Capture the cell that displays the provided text and extract its [X, Y] central coordinate. 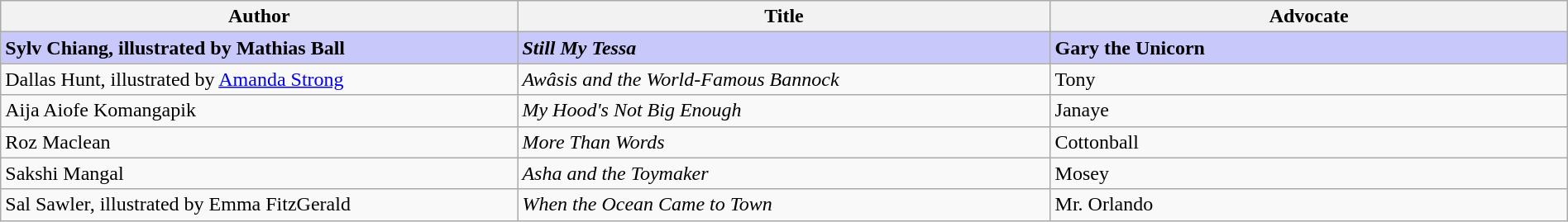
Aija Aiofe Komangapik [260, 111]
Janaye [1308, 111]
More Than Words [784, 142]
Sakshi Mangal [260, 173]
Asha and the Toymaker [784, 173]
Roz Maclean [260, 142]
Awâsis and the World-Famous Bannock [784, 79]
Tony [1308, 79]
My Hood's Not Big Enough [784, 111]
Title [784, 17]
Sylv Chiang, illustrated by Mathias Ball [260, 48]
Sal Sawler, illustrated by Emma FitzGerald [260, 205]
Still My Tessa [784, 48]
Cottonball [1308, 142]
When the Ocean Came to Town [784, 205]
Dallas Hunt, illustrated by Amanda Strong [260, 79]
Author [260, 17]
Mosey [1308, 173]
Advocate [1308, 17]
Gary the Unicorn [1308, 48]
Mr. Orlando [1308, 205]
